Identify which cell holds the provided text, then report its (x, y) central coordinate. 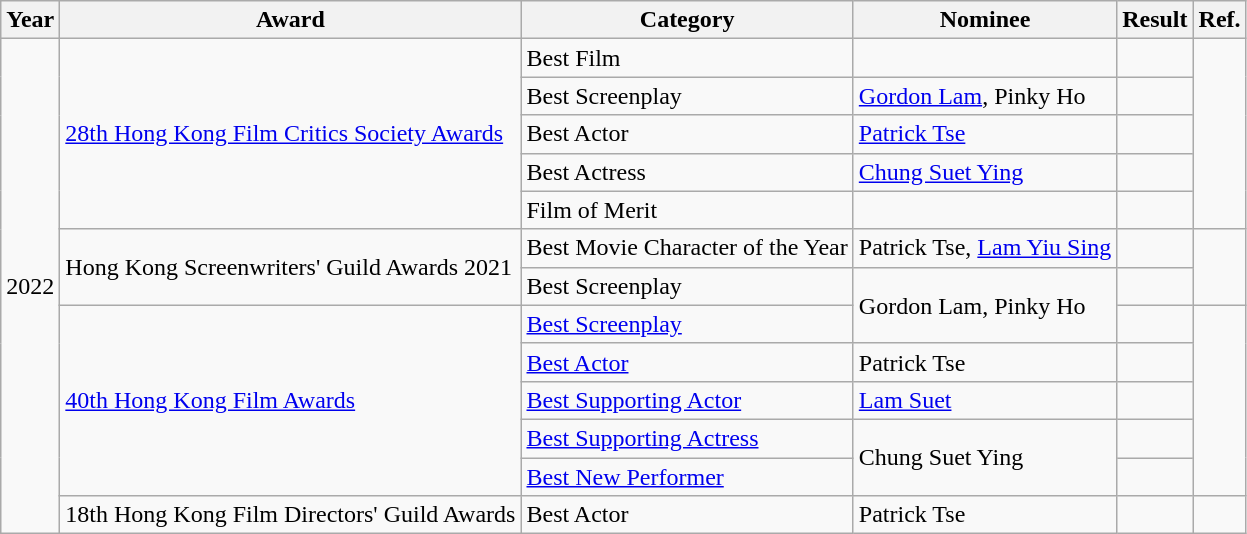
Best Film (687, 58)
28th Hong Kong Film Critics Society Awards (290, 134)
Hong Kong Screenwriters' Guild Awards 2021 (290, 267)
Year (30, 20)
Best New Performer (687, 477)
Best Supporting Actress (687, 438)
Result (1155, 20)
Lam Suet (984, 400)
Award (290, 20)
40th Hong Kong Film Awards (290, 400)
Patrick Tse, Lam Yiu Sing (984, 248)
Film of Merit (687, 210)
Nominee (984, 20)
Ref. (1220, 20)
Best Actress (687, 172)
Best Supporting Actor (687, 400)
18th Hong Kong Film Directors' Guild Awards (290, 515)
Best Movie Character of the Year (687, 248)
Category (687, 20)
2022 (30, 286)
